Pinpoint the cell where the given text exists, returning its (x, y) midpoint coordinate. 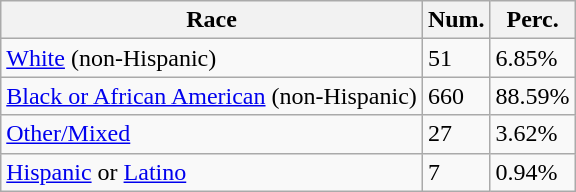
White (non-Hispanic) (212, 58)
51 (456, 58)
0.94% (532, 172)
Num. (456, 20)
3.62% (532, 134)
Black or African American (non-Hispanic) (212, 96)
Race (212, 20)
7 (456, 172)
Perc. (532, 20)
27 (456, 134)
660 (456, 96)
88.59% (532, 96)
Hispanic or Latino (212, 172)
Other/Mixed (212, 134)
6.85% (532, 58)
